Search for the cell housing the specified text and yield its [X, Y] center coordinate. 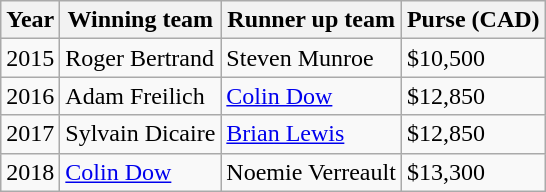
Brian Lewis [312, 134]
Runner up team [312, 20]
Noemie Verreault [312, 172]
Roger Bertrand [140, 58]
$10,500 [473, 58]
Adam Freilich [140, 96]
Sylvain Dicaire [140, 134]
Winning team [140, 20]
2016 [30, 96]
Year [30, 20]
Steven Munroe [312, 58]
2017 [30, 134]
2018 [30, 172]
Purse (CAD) [473, 20]
$13,300 [473, 172]
2015 [30, 58]
